Find where the given text appears and provide that cell's center as [X, Y] coordinate. 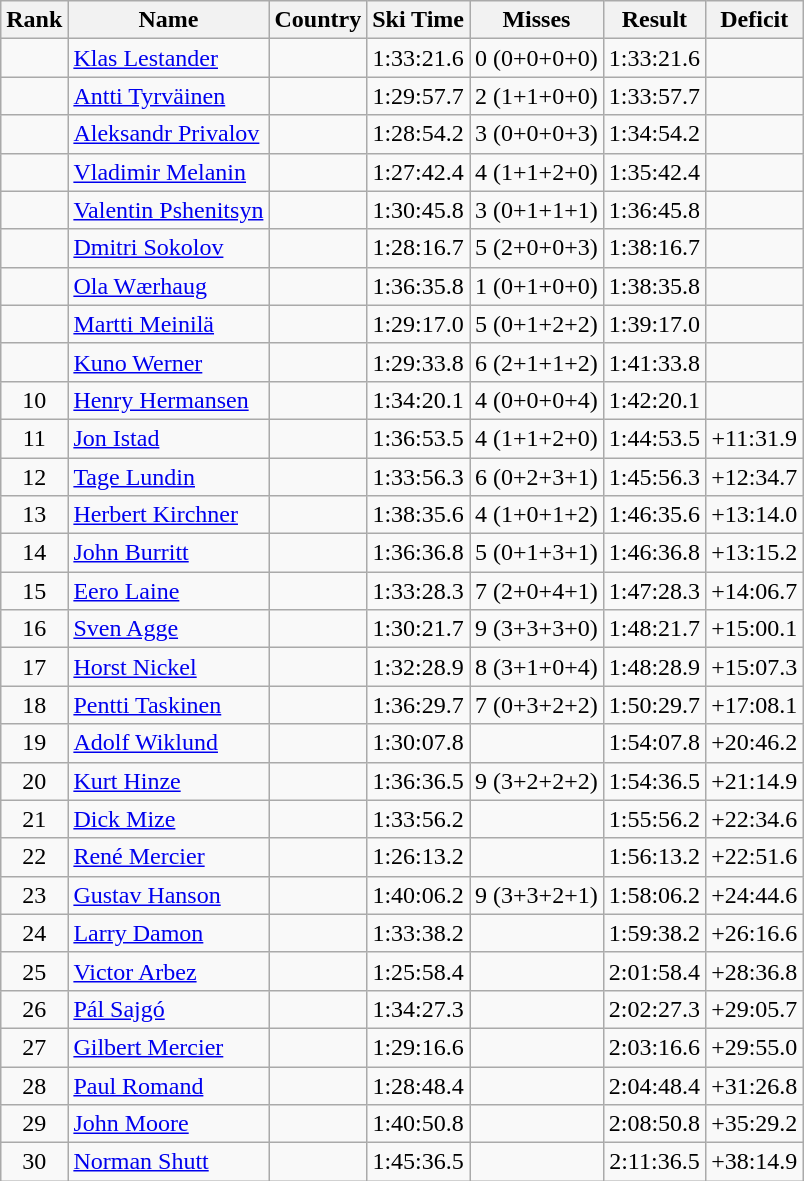
1:35:42.4 [654, 172]
1:36:45.8 [654, 210]
25 [34, 971]
Pál Sajgó [168, 1009]
1:47:28.3 [654, 591]
2:08:50.8 [654, 1124]
22 [34, 857]
John Moore [168, 1124]
2:03:16.6 [654, 1047]
1:33:38.2 [418, 933]
Pentti Taskinen [168, 705]
12 [34, 477]
1:34:20.1 [418, 400]
Henry Hermansen [168, 400]
1:54:36.5 [654, 781]
Antti Tyrväinen [168, 96]
2 (1+1+0+0) [537, 96]
Vladimir Melanin [168, 172]
+28:36.8 [754, 971]
23 [34, 895]
+20:46.2 [754, 743]
7 (0+3+2+2) [537, 705]
1:45:56.3 [654, 477]
27 [34, 1047]
1:29:16.6 [418, 1047]
+15:07.3 [754, 667]
6 (2+1+1+2) [537, 362]
1:48:28.9 [654, 667]
1 (0+1+0+0) [537, 286]
1:40:06.2 [418, 895]
Dmitri Sokolov [168, 248]
2:02:27.3 [654, 1009]
+14:06.7 [754, 591]
+29:05.7 [754, 1009]
Herbert Kirchner [168, 515]
4 (0+0+0+4) [537, 400]
Larry Damon [168, 933]
1:26:13.2 [418, 857]
5 (0+1+3+1) [537, 553]
+35:29.2 [754, 1124]
1:36:53.5 [418, 438]
29 [34, 1124]
2:01:58.4 [654, 971]
1:30:45.8 [418, 210]
+12:34.7 [754, 477]
John Burritt [168, 553]
9 (3+2+2+2) [537, 781]
1:48:21.7 [654, 629]
Victor Arbez [168, 971]
20 [34, 781]
3 (0+0+0+3) [537, 134]
0 (0+0+0+0) [537, 58]
Adolf Wiklund [168, 743]
Gilbert Mercier [168, 1047]
Tage Lundin [168, 477]
René Mercier [168, 857]
+15:00.1 [754, 629]
Jon Istad [168, 438]
1:58:06.2 [654, 895]
Country [318, 20]
5 (2+0+0+3) [537, 248]
2:11:36.5 [654, 1162]
Name [168, 20]
1:50:29.7 [654, 705]
Valentin Pshenitsyn [168, 210]
+24:44.6 [754, 895]
5 (0+1+2+2) [537, 324]
Deficit [754, 20]
1:40:50.8 [418, 1124]
14 [34, 553]
+29:55.0 [754, 1047]
1:32:28.9 [418, 667]
+21:14.9 [754, 781]
+22:34.6 [754, 819]
1:55:56.2 [654, 819]
1:29:17.0 [418, 324]
Ola Wærhaug [168, 286]
Martti Meinilä [168, 324]
7 (2+0+4+1) [537, 591]
1:34:54.2 [654, 134]
16 [34, 629]
1:38:16.7 [654, 248]
1:30:21.7 [418, 629]
19 [34, 743]
Sven Agge [168, 629]
1:36:36.8 [418, 553]
Gustav Hanson [168, 895]
1:44:53.5 [654, 438]
1:56:13.2 [654, 857]
+13:14.0 [754, 515]
24 [34, 933]
26 [34, 1009]
13 [34, 515]
Norman Shutt [168, 1162]
30 [34, 1162]
Misses [537, 20]
1:45:36.5 [418, 1162]
Result [654, 20]
+31:26.8 [754, 1085]
+26:16.6 [754, 933]
+38:14.9 [754, 1162]
Dick Mize [168, 819]
1:27:42.4 [418, 172]
1:59:38.2 [654, 933]
Aleksandr Privalov [168, 134]
2:04:48.4 [654, 1085]
10 [34, 400]
1:25:58.4 [418, 971]
Kuno Werner [168, 362]
Ski Time [418, 20]
11 [34, 438]
1:42:20.1 [654, 400]
1:36:35.8 [418, 286]
Eero Laine [168, 591]
9 (3+3+3+0) [537, 629]
1:36:36.5 [418, 781]
1:46:35.6 [654, 515]
1:33:56.3 [418, 477]
1:29:57.7 [418, 96]
17 [34, 667]
Paul Romand [168, 1085]
21 [34, 819]
1:33:28.3 [418, 591]
+17:08.1 [754, 705]
18 [34, 705]
1:33:57.7 [654, 96]
6 (0+2+3+1) [537, 477]
1:28:54.2 [418, 134]
1:33:56.2 [418, 819]
1:28:16.7 [418, 248]
4 (1+0+1+2) [537, 515]
28 [34, 1085]
1:28:48.4 [418, 1085]
1:34:27.3 [418, 1009]
1:54:07.8 [654, 743]
+22:51.6 [754, 857]
15 [34, 591]
1:29:33.8 [418, 362]
1:46:36.8 [654, 553]
3 (0+1+1+1) [537, 210]
+11:31.9 [754, 438]
Kurt Hinze [168, 781]
1:38:35.8 [654, 286]
1:38:35.6 [418, 515]
9 (3+3+2+1) [537, 895]
Rank [34, 20]
1:30:07.8 [418, 743]
Klas Lestander [168, 58]
1:41:33.8 [654, 362]
1:36:29.7 [418, 705]
Horst Nickel [168, 667]
8 (3+1+0+4) [537, 667]
+13:15.2 [754, 553]
1:39:17.0 [654, 324]
